For the text-containing cell, return its midpoint in [X, Y] coordinate format. 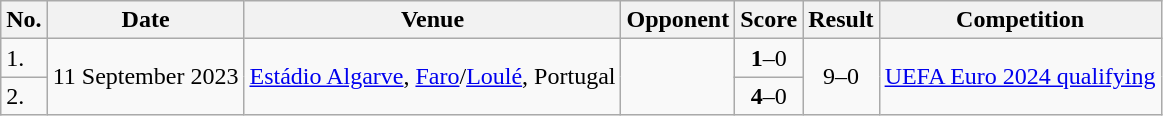
Date [146, 20]
Opponent [678, 20]
Result [841, 20]
4–0 [769, 96]
Competition [1020, 20]
11 September 2023 [146, 77]
1. [24, 58]
2. [24, 96]
No. [24, 20]
UEFA Euro 2024 qualifying [1020, 77]
Score [769, 20]
Venue [432, 20]
Estádio Algarve, Faro/Loulé, Portugal [432, 77]
1–0 [769, 58]
9–0 [841, 77]
